Locate the cell with the specified text and output its (X, Y) center coordinate. 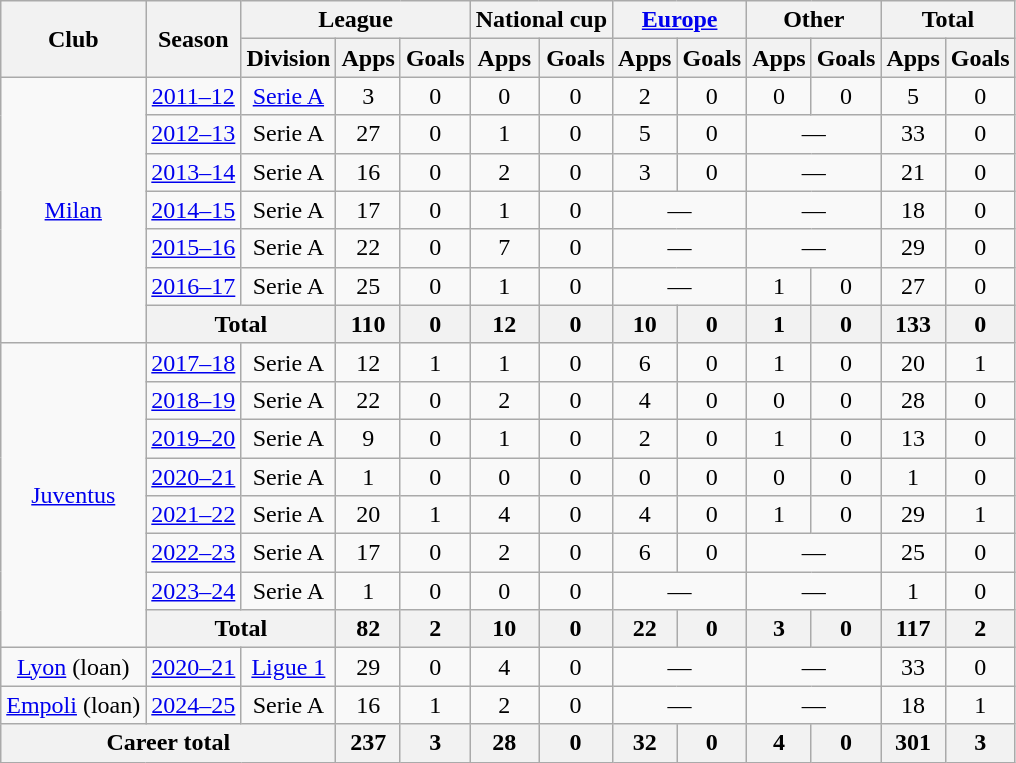
Ligue 1 (288, 667)
Empoli (loan) (74, 705)
2022–23 (194, 553)
82 (368, 629)
Milan (74, 210)
Other (814, 20)
2011–12 (194, 96)
2014–15 (194, 210)
9 (368, 438)
32 (645, 743)
Division (288, 58)
13 (913, 438)
Club (74, 39)
National cup (541, 20)
117 (913, 629)
Lyon (loan) (74, 667)
Season (194, 39)
Juventus (74, 495)
237 (368, 743)
2015–16 (194, 248)
2012–13 (194, 134)
301 (913, 743)
21 (913, 172)
2016–17 (194, 286)
2017–18 (194, 362)
2013–14 (194, 172)
2024–25 (194, 705)
Career total (168, 743)
2019–20 (194, 438)
2018–19 (194, 400)
2021–22 (194, 515)
2023–24 (194, 591)
7 (504, 248)
Europe (680, 20)
110 (368, 324)
133 (913, 324)
League (356, 20)
